Locate the cell with the specified text and output its [x, y] center coordinate. 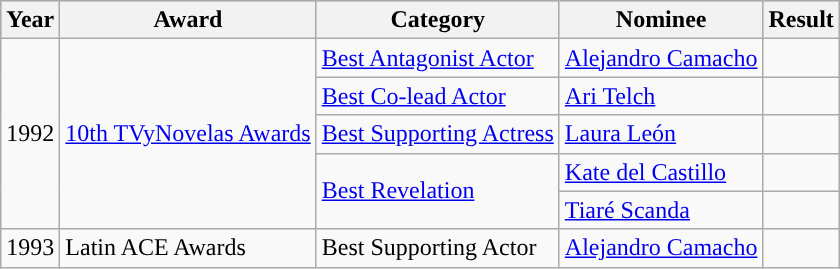
Best Co-lead Actor [438, 96]
Result [801, 20]
Award [188, 20]
Latin ACE Awards [188, 248]
Ari Telch [661, 96]
Nominee [661, 20]
Category [438, 20]
Best Revelation [438, 191]
Kate del Castillo [661, 172]
Best Supporting Actor [438, 248]
Best Antagonist Actor [438, 58]
Laura León [661, 134]
1992 [30, 134]
Best Supporting Actress [438, 134]
10th TVyNovelas Awards [188, 134]
Year [30, 20]
1993 [30, 248]
Tiaré Scanda [661, 210]
